Find where the given text appears and provide that cell's center as [x, y] coordinate. 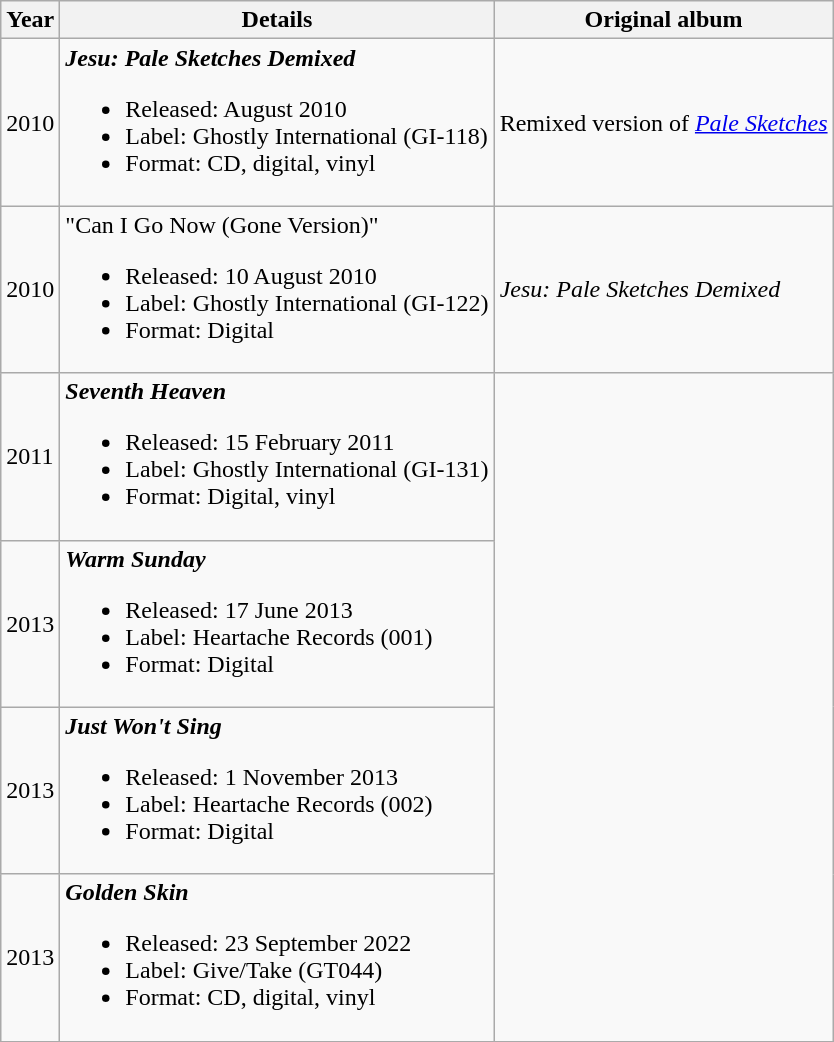
Remixed version of Pale Sketches [664, 122]
Details [277, 20]
Warm SundayReleased: 17 June 2013Label: Heartache Records (001)Format: Digital [277, 624]
2011 [30, 456]
Jesu: Pale Sketches DemixedReleased: August 2010Label: Ghostly International (GI-118)Format: CD, digital, vinyl [277, 122]
Golden SkinReleased: 23 September 2022Label: Give/Take (GT044)Format: CD, digital, vinyl [277, 958]
Just Won't SingReleased: 1 November 2013Label: Heartache Records (002)Format: Digital [277, 790]
Year [30, 20]
"Can I Go Now (Gone Version)"Released: 10 August 2010Label: Ghostly International (GI-122)Format: Digital [277, 290]
Original album [664, 20]
Seventh HeavenReleased: 15 February 2011Label: Ghostly International (GI-131)Format: Digital, vinyl [277, 456]
Jesu: Pale Sketches Demixed [664, 290]
